Scan for the cell matching the given text and deliver its (x, y) coordinate at center. 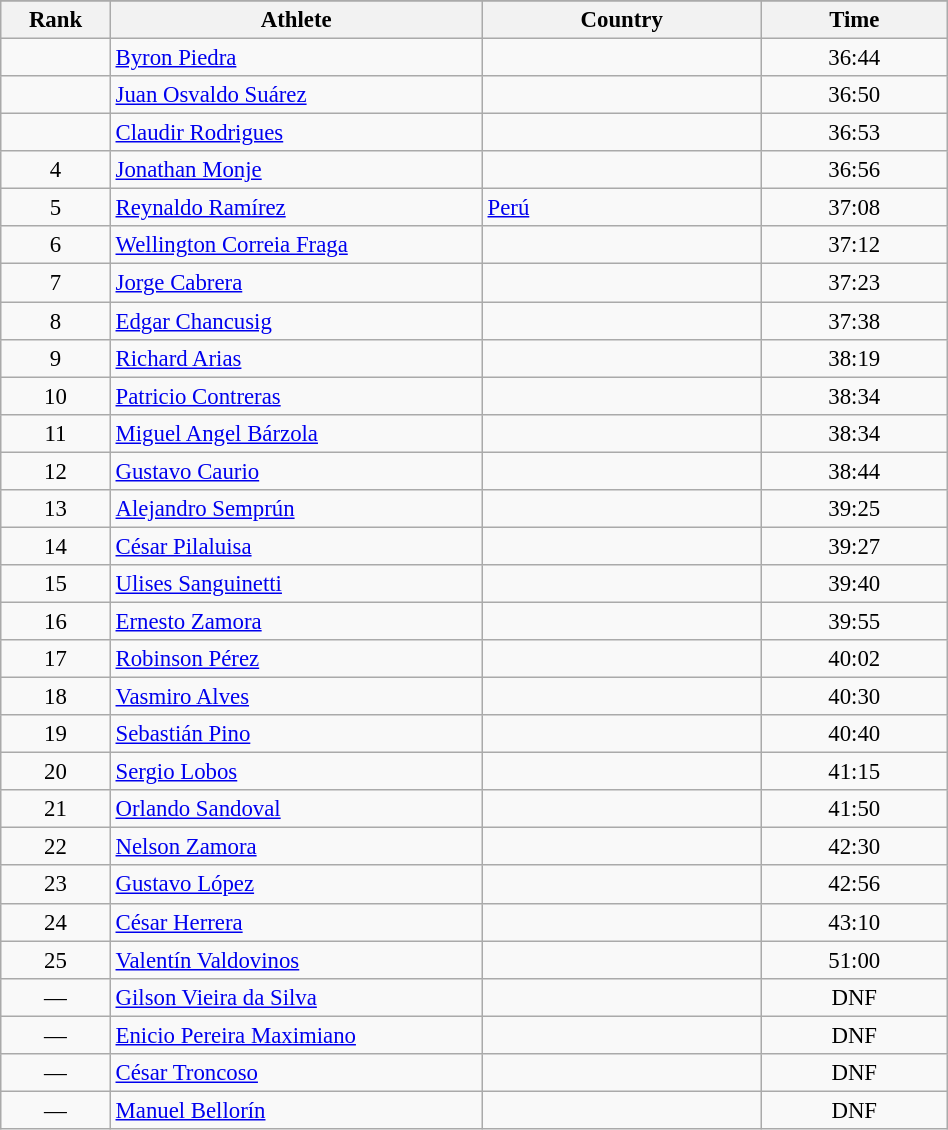
41:50 (854, 809)
Nelson Zamora (296, 847)
Perú (622, 208)
51:00 (854, 960)
39:40 (854, 584)
Ernesto Zamora (296, 621)
6 (56, 245)
Enicio Pereira Maximiano (296, 1035)
Jonathan Monje (296, 170)
40:40 (854, 734)
36:44 (854, 58)
25 (56, 960)
38:19 (854, 358)
42:56 (854, 885)
18 (56, 697)
39:27 (854, 546)
Wellington Correia Fraga (296, 245)
39:55 (854, 621)
40:30 (854, 697)
César Herrera (296, 922)
37:12 (854, 245)
11 (56, 433)
Sebastián Pino (296, 734)
Sergio Lobos (296, 772)
5 (56, 208)
Gustavo López (296, 885)
23 (56, 885)
41:15 (854, 772)
40:02 (854, 659)
César Troncoso (296, 1073)
22 (56, 847)
Alejandro Semprún (296, 509)
7 (56, 283)
Edgar Chancusig (296, 321)
36:50 (854, 95)
15 (56, 584)
Jorge Cabrera (296, 283)
42:30 (854, 847)
10 (56, 396)
Athlete (296, 20)
9 (56, 358)
Byron Piedra (296, 58)
21 (56, 809)
Juan Osvaldo Suárez (296, 95)
Gustavo Caurio (296, 471)
Orlando Sandoval (296, 809)
38:44 (854, 471)
Patricio Contreras (296, 396)
16 (56, 621)
20 (56, 772)
14 (56, 546)
Valentín Valdovinos (296, 960)
Robinson Pérez (296, 659)
24 (56, 922)
Ulises Sanguinetti (296, 584)
César Pilaluisa (296, 546)
37:23 (854, 283)
36:53 (854, 133)
36:56 (854, 170)
Claudir Rodrigues (296, 133)
Country (622, 20)
Gilson Vieira da Silva (296, 997)
Reynaldo Ramírez (296, 208)
Richard Arias (296, 358)
12 (56, 471)
39:25 (854, 509)
43:10 (854, 922)
37:08 (854, 208)
Miguel Angel Bárzola (296, 433)
13 (56, 509)
Time (854, 20)
Vasmiro Alves (296, 697)
17 (56, 659)
Rank (56, 20)
4 (56, 170)
8 (56, 321)
37:38 (854, 321)
Manuel Bellorín (296, 1110)
19 (56, 734)
